Pinpoint the cell where the given text exists, returning its (x, y) midpoint coordinate. 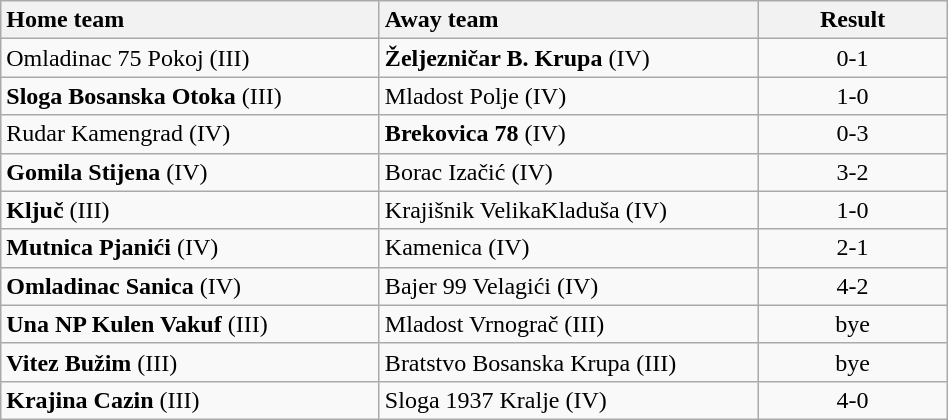
Una NP Kulen Vakuf (III) (190, 324)
Away team (568, 20)
Home team (190, 20)
Rudar Kamengrad (IV) (190, 134)
Željezničar B. Krupa (IV) (568, 58)
Omladinac 75 Pokoj (III) (190, 58)
Bajer 99 Velagići (IV) (568, 286)
Ključ (III) (190, 210)
Kamenica (IV) (568, 248)
Gomila Stijena (IV) (190, 172)
4-0 (852, 400)
Krajišnik VelikaKladuša (IV) (568, 210)
Mutnica Pjanići (IV) (190, 248)
Vitez Bužim (III) (190, 362)
Sloga 1937 Kralje (IV) (568, 400)
0-1 (852, 58)
Sloga Bosanska Otoka (III) (190, 96)
Result (852, 20)
Bratstvo Bosanska Krupa (III) (568, 362)
Mladost Vrnograč (III) (568, 324)
0-3 (852, 134)
3-2 (852, 172)
Mladost Polje (IV) (568, 96)
Borac Izačić (IV) (568, 172)
2-1 (852, 248)
4-2 (852, 286)
Brekovica 78 (IV) (568, 134)
Omladinac Sanica (IV) (190, 286)
Krajina Cazin (III) (190, 400)
